Capture the cell that displays the provided text and extract its (X, Y) central coordinate. 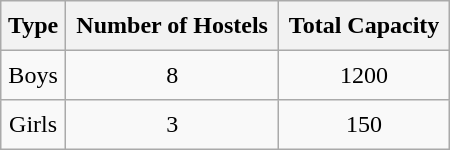
1200 (364, 75)
150 (364, 125)
Boys (34, 75)
Total Capacity (364, 26)
8 (172, 75)
3 (172, 125)
Girls (34, 125)
Type (34, 26)
Number of Hostels (172, 26)
